Find where the given text appears and provide that cell's center as [x, y] coordinate. 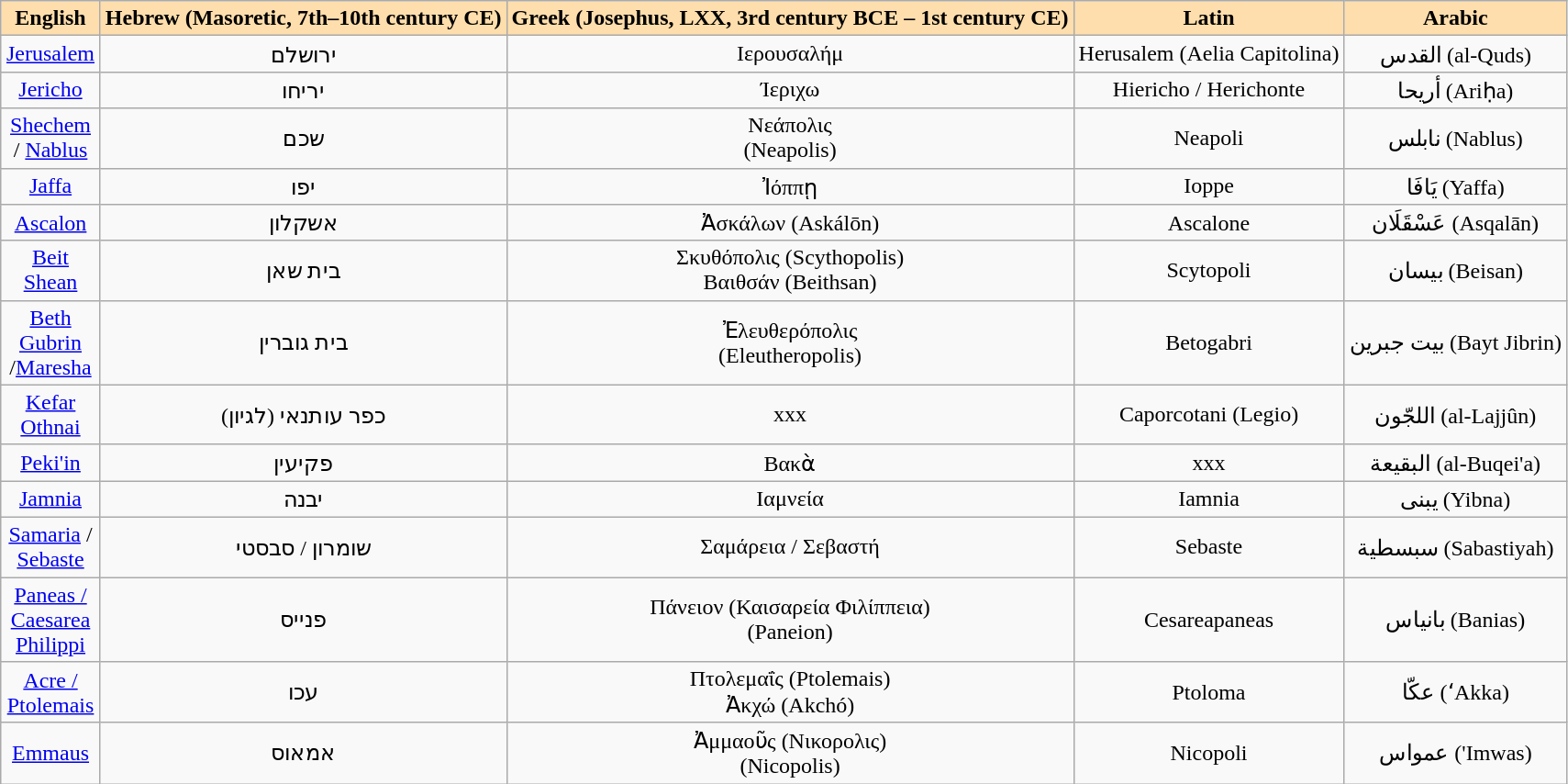
Hiericho / Herichonte [1209, 90]
שכם [303, 138]
Shechem / Nablus [51, 138]
Latin [1209, 18]
בית גוברין [303, 342]
Ιαμνεία [790, 499]
Iamnia [1209, 499]
Βακὰ [790, 463]
Acre / Ptolemais [51, 692]
Arabic [1455, 18]
عكّا (ʻAkka) [1455, 692]
يَافَا (Yaffa) [1455, 186]
Kefar Othnai [51, 415]
שומרון / סבסטי [303, 547]
اللجّون (al-Lajjûn) [1455, 415]
English [51, 18]
יבנה [303, 499]
Neapoli [1209, 138]
Jamnia [51, 499]
Σκυθόπολις (Scythopolis)Βαιθσάν (Beithsan) [790, 270]
Samaria / Sebaste [51, 547]
أريحا (Ariḥa) [1455, 90]
אמאוס [303, 753]
Ascalone [1209, 223]
Jericho [51, 90]
Ἐλευθερόπολις(Eleutheropolis) [790, 342]
פקיעין [303, 463]
(לגיון) כפר עותנאי [303, 415]
Betogabri [1209, 342]
Beth Gubrin /Maresha [51, 342]
יריחו [303, 90]
Nicopoli [1209, 753]
سبسطية (Sabastiyah) [1455, 547]
Ascalon [51, 223]
Cesareapaneas [1209, 619]
יפו [303, 186]
Herusalem (Aelia Capitolina) [1209, 54]
Σαμάρεια / Σεβαστή [790, 547]
نابلس (Nablus) [1455, 138]
Sebaste [1209, 547]
Peki'in [51, 463]
בית שאן [303, 270]
Paneas / Caesarea Philippi [51, 619]
Ἀμμαοῦς (Νικορολις)(Nicopolis) [790, 753]
البقيعة (al-Buqei'a) [1455, 463]
Beit Shean [51, 270]
ירושלם [303, 54]
Ιερουσαλήμ [790, 54]
Ἀσκάλων (Askálōn) [790, 223]
Πτολεμαΐς (Ptolemais)Ἀκχώ (Akchó) [790, 692]
Ioppe [1209, 186]
עכו [303, 692]
بيت جبرين (Bayt Jibrin) [1455, 342]
يبنى (Yibna) [1455, 499]
Ἰόππῃ [790, 186]
Νεάπολις(Neapolis) [790, 138]
بيسان (Beisan) [1455, 270]
Scytopoli [1209, 270]
Ίεριχω [790, 90]
Ptoloma [1209, 692]
פנייס [303, 619]
القدس (al-Quds) [1455, 54]
عمواس ('Imwas) [1455, 753]
بانياس (Banias) [1455, 619]
Hebrew (Masoretic, 7th–10th century CE) [303, 18]
Caporcotani (Legio) [1209, 415]
Πάνειον (Καισαρεία Φιλίππεια)(Paneion) [790, 619]
Greek (Josephus, LXX, 3rd century BCE – 1st century CE) [790, 18]
Jerusalem [51, 54]
Emmaus [51, 753]
Jaffa [51, 186]
عَسْقَلَان (Asqalān) [1455, 223]
אשקלון [303, 223]
